Search for the cell housing the specified text and yield its (x, y) center coordinate. 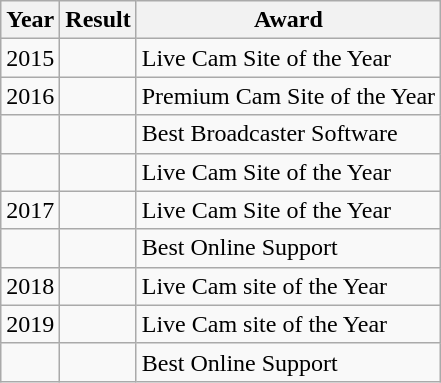
Year (30, 20)
Result (98, 20)
2017 (30, 210)
2018 (30, 286)
Best Broadcaster Software (288, 134)
2015 (30, 58)
2019 (30, 324)
2016 (30, 96)
Premium Cam Site of the Year (288, 96)
Award (288, 20)
